Find where the given text appears and provide that cell's center as (x, y) coordinate. 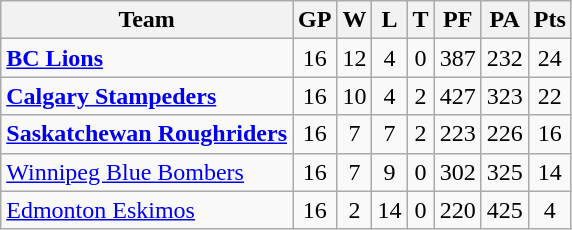
PF (458, 20)
Edmonton Eskimos (147, 210)
302 (458, 172)
387 (458, 58)
W (354, 20)
325 (504, 172)
T (420, 20)
Team (147, 20)
12 (354, 58)
323 (504, 96)
PA (504, 20)
GP (315, 20)
10 (354, 96)
232 (504, 58)
Pts (550, 20)
427 (458, 96)
Saskatchewan Roughriders (147, 134)
Calgary Stampeders (147, 96)
220 (458, 210)
22 (550, 96)
425 (504, 210)
226 (504, 134)
BC Lions (147, 58)
Winnipeg Blue Bombers (147, 172)
L (390, 20)
9 (390, 172)
24 (550, 58)
223 (458, 134)
